Scan for the cell matching the given text and deliver its (x, y) coordinate at center. 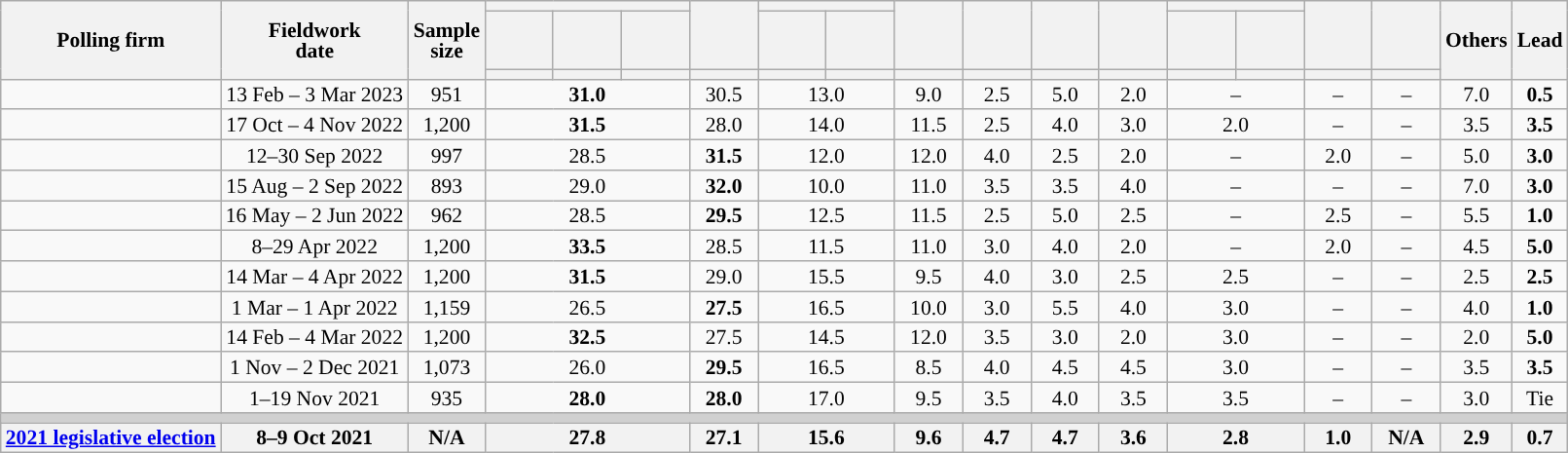
27.1 (724, 438)
14 Feb – 4 Mar 2022 (315, 337)
13.0 (826, 94)
32.0 (724, 185)
15 Aug – 2 Sep 2022 (315, 185)
3.6 (1133, 438)
32.5 (587, 337)
2021 legislative election (111, 438)
0.7 (1540, 438)
26.0 (587, 368)
1 Nov – 2 Dec 2021 (315, 368)
Polling firm (111, 40)
935 (447, 397)
2.9 (1477, 438)
Tie (1540, 397)
Others (1477, 40)
1–19 Nov 2021 (315, 397)
30.5 (724, 94)
1,159 (447, 306)
1,073 (447, 368)
0.5 (1540, 94)
31.0 (587, 94)
15.6 (826, 438)
2.8 (1235, 438)
12.5 (826, 216)
1 Mar – 1 Apr 2022 (315, 306)
Lead (1540, 40)
33.5 (587, 245)
16 May – 2 Jun 2022 (315, 216)
951 (447, 94)
26.5 (587, 306)
13 Feb – 3 Mar 2023 (315, 94)
12–30 Sep 2022 (315, 156)
9.0 (929, 94)
17 Oct – 4 Nov 2022 (315, 125)
14.0 (826, 125)
15.5 (826, 277)
14 Mar – 4 Apr 2022 (315, 277)
997 (447, 156)
27.8 (587, 438)
8.5 (929, 368)
962 (447, 216)
Fieldworkdate (315, 40)
Samplesize (447, 40)
8–9 Oct 2021 (315, 438)
893 (447, 185)
8–29 Apr 2022 (315, 245)
14.5 (826, 337)
17.0 (826, 397)
9.6 (929, 438)
